Determine the (X, Y) coordinate at the center of the cell enclosing the given text.  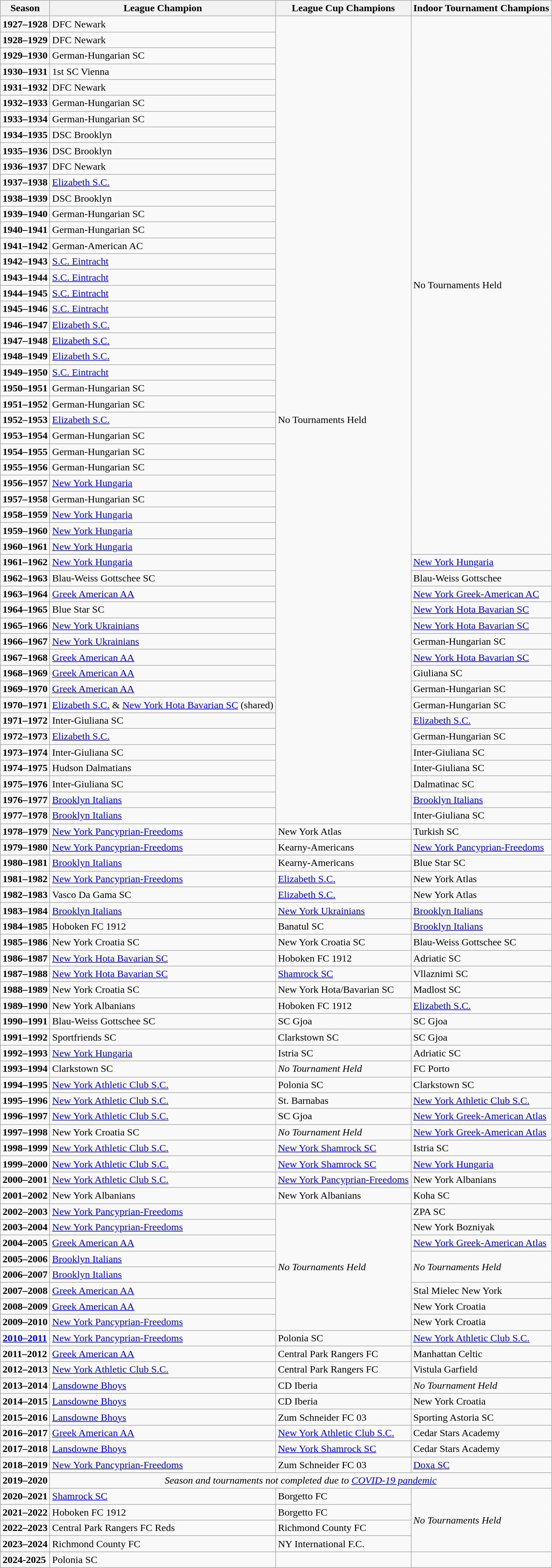
Dalmatinac SC (481, 784)
Turkish SC (481, 831)
1985–1986 (25, 942)
1956–1957 (25, 483)
1941–1942 (25, 246)
Vllaznimi SC (481, 974)
1933–1934 (25, 119)
1948–1949 (25, 356)
1986–1987 (25, 958)
Season (25, 8)
2015–2016 (25, 1417)
Doxa SC (481, 1464)
1961–1962 (25, 562)
2012–2013 (25, 1370)
1993–1994 (25, 1069)
1972–1973 (25, 737)
Blau-Weiss Gottschee (481, 578)
1940–1941 (25, 230)
1988–1989 (25, 990)
1966–1967 (25, 641)
1979–1980 (25, 847)
League Champion (163, 8)
2018–2019 (25, 1464)
1958–1959 (25, 515)
1937–1938 (25, 182)
1973–1974 (25, 752)
2008–2009 (25, 1306)
German-American AC (163, 246)
1929–1930 (25, 56)
Manhattan Celtic (481, 1354)
1954–1955 (25, 451)
2017–2018 (25, 1449)
NY International F.C. (343, 1544)
1949–1950 (25, 372)
2007–2008 (25, 1291)
1982–1983 (25, 895)
1976–1977 (25, 800)
1932–1933 (25, 103)
1987–1988 (25, 974)
1946–1947 (25, 325)
1977–1978 (25, 816)
2006–2007 (25, 1275)
1939–1940 (25, 214)
2001–2002 (25, 1195)
2024-2025 (25, 1560)
1969–1970 (25, 689)
1975–1976 (25, 784)
2009–2010 (25, 1322)
Sporting Astoria SC (481, 1417)
1955–1956 (25, 467)
1989–1990 (25, 1006)
1981–1982 (25, 879)
New York Hota/Bavarian SC (343, 990)
Stal Mielec New York (481, 1291)
Vasco Da Gama SC (163, 895)
St. Barnabas (343, 1101)
Central Park Rangers FC Reds (163, 1528)
2011–2012 (25, 1354)
1964–1965 (25, 610)
1965–1966 (25, 626)
1927–1928 (25, 24)
1963–1964 (25, 594)
2014–2015 (25, 1401)
1960–1961 (25, 547)
2000–2001 (25, 1180)
1994–1995 (25, 1085)
1968–1969 (25, 673)
1957–1958 (25, 499)
2003–2004 (25, 1227)
Hudson Dalmatians (163, 768)
1944–1945 (25, 293)
Banatul SC (343, 926)
1983–1984 (25, 910)
1st SC Vienna (163, 72)
1945–1946 (25, 309)
1990–1991 (25, 1021)
1995–1996 (25, 1101)
Sportfriends SC (163, 1037)
1999–2000 (25, 1164)
2016–2017 (25, 1433)
1936–1937 (25, 166)
1930–1931 (25, 72)
1935–1936 (25, 151)
1953–1954 (25, 435)
2019–2020 (25, 1481)
1947–1948 (25, 341)
1952–1953 (25, 420)
New York Greek-American AC (481, 594)
1928–1929 (25, 40)
2004–2005 (25, 1243)
1970–1971 (25, 705)
2022–2023 (25, 1528)
1951–1952 (25, 404)
ZPA SC (481, 1212)
1978–1979 (25, 831)
2013–2014 (25, 1385)
1980–1981 (25, 863)
1974–1975 (25, 768)
Indoor Tournament Champions (481, 8)
1996–1997 (25, 1116)
New York Bozniyak (481, 1227)
1962–1963 (25, 578)
FC Porto (481, 1069)
1934–1935 (25, 135)
Vistula Garfield (481, 1370)
1942–1943 (25, 262)
Madlost SC (481, 990)
Season and tournaments not completed due to COVID-19 pandemic (301, 1481)
1950–1951 (25, 388)
1997–1998 (25, 1132)
2020–2021 (25, 1496)
1971–1972 (25, 721)
1991–1992 (25, 1037)
1967–1968 (25, 657)
League Cup Champions (343, 8)
Elizabeth S.C. & New York Hota Bavarian SC (shared) (163, 705)
2010–2011 (25, 1338)
2005–2006 (25, 1259)
2002–2003 (25, 1212)
1959–1960 (25, 531)
1938–1939 (25, 198)
2023–2024 (25, 1544)
2021–2022 (25, 1512)
Giuliana SC (481, 673)
1931–1932 (25, 87)
1998–1999 (25, 1148)
1984–1985 (25, 926)
1992–1993 (25, 1053)
Koha SC (481, 1195)
1943–1944 (25, 277)
